From the cell containing the given text, extract its center point as (X, Y) coordinate. 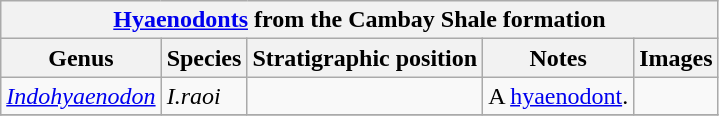
Notes (558, 58)
A hyaenodont. (558, 96)
Images (676, 58)
Genus (81, 58)
Indohyaenodon (81, 96)
Stratigraphic position (365, 58)
Species (204, 58)
Hyaenodonts from the Cambay Shale formation (360, 20)
I.raoi (204, 96)
